Search for the cell housing the specified text and yield its (x, y) center coordinate. 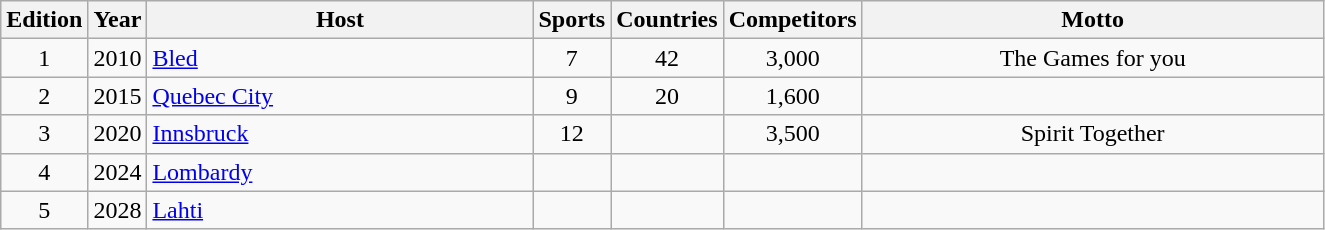
2 (44, 96)
Quebec City (340, 96)
3,500 (792, 134)
Bled (340, 58)
Lombardy (340, 172)
2024 (118, 172)
Countries (667, 20)
2010 (118, 58)
Motto (1092, 20)
42 (667, 58)
4 (44, 172)
Lahti (340, 210)
9 (572, 96)
2020 (118, 134)
12 (572, 134)
1,600 (792, 96)
3,000 (792, 58)
Innsbruck (340, 134)
Year (118, 20)
7 (572, 58)
Competitors (792, 20)
Spirit Together (1092, 134)
2015 (118, 96)
1 (44, 58)
3 (44, 134)
20 (667, 96)
Edition (44, 20)
The Games for you (1092, 58)
5 (44, 210)
Sports (572, 20)
Host (340, 20)
2028 (118, 210)
